Scan for the cell matching the given text and deliver its [X, Y] coordinate at center. 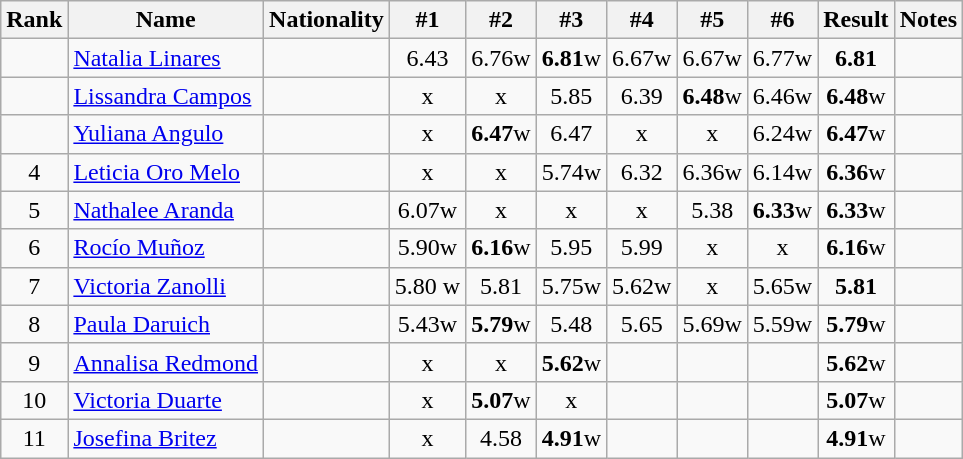
#5 [712, 20]
5.74w [571, 172]
5.95 [571, 248]
6.47 [571, 134]
5.80 w [427, 286]
#1 [427, 20]
Notes [928, 20]
Paula Daruich [166, 324]
Natalia Linares [166, 58]
Rocío Muñoz [166, 248]
Name [166, 20]
5.99 [642, 248]
6.81w [571, 58]
5.59w [782, 324]
Yuliana Angulo [166, 134]
Lissandra Campos [166, 96]
4 [34, 172]
Leticia Oro Melo [166, 172]
Nationality [327, 20]
5.38 [712, 210]
9 [34, 362]
6.77w [782, 58]
6 [34, 248]
6.43 [427, 58]
6.46w [782, 96]
Josefina Britez [166, 438]
#4 [642, 20]
8 [34, 324]
Result [856, 20]
5.69w [712, 324]
5.65 [642, 324]
#6 [782, 20]
5.85 [571, 96]
5.75w [571, 286]
5.65w [782, 286]
11 [34, 438]
#2 [501, 20]
Victoria Zanolli [166, 286]
6.81 [856, 58]
5 [34, 210]
Victoria Duarte [166, 400]
5.90w [427, 248]
10 [34, 400]
#3 [571, 20]
5.43w [427, 324]
5.48 [571, 324]
Annalisa Redmond [166, 362]
6.07w [427, 210]
6.14w [782, 172]
6.76w [501, 58]
4.58 [501, 438]
Nathalee Aranda [166, 210]
Rank [34, 20]
6.39 [642, 96]
6.24w [782, 134]
7 [34, 286]
6.32 [642, 172]
